Search for the cell housing the specified text and yield its (x, y) center coordinate. 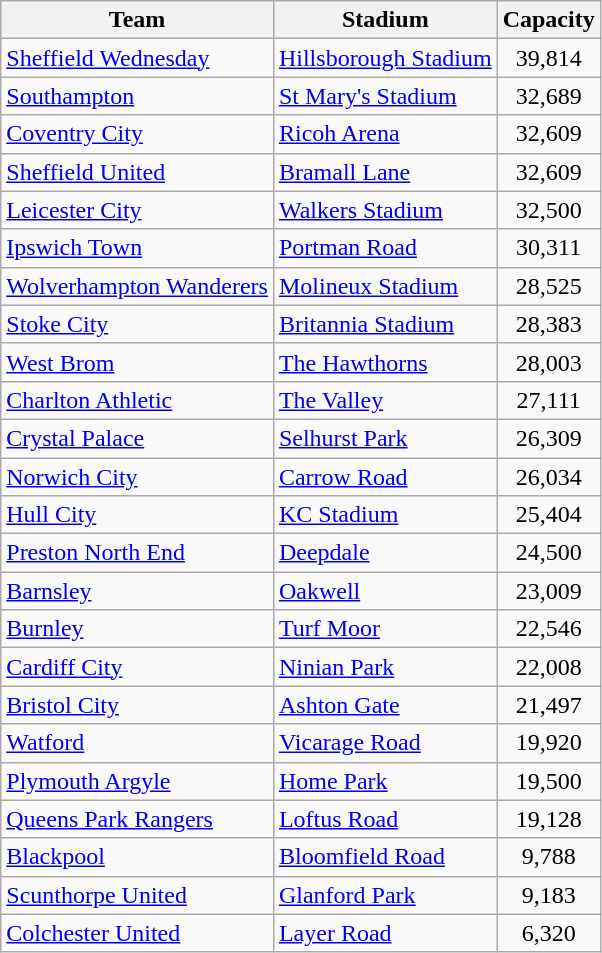
Colchester United (138, 933)
Glanford Park (385, 895)
25,404 (548, 515)
39,814 (548, 58)
Britannia Stadium (385, 324)
32,500 (548, 210)
Watford (138, 743)
22,008 (548, 667)
27,111 (548, 400)
Queens Park Rangers (138, 819)
Ninian Park (385, 667)
Stadium (385, 20)
Ipswich Town (138, 248)
Turf Moor (385, 629)
32,689 (548, 96)
Loftus Road (385, 819)
Wolverhampton Wanderers (138, 286)
Bramall Lane (385, 172)
Deepdale (385, 553)
Home Park (385, 781)
West Brom (138, 362)
6,320 (548, 933)
9,788 (548, 857)
28,525 (548, 286)
Preston North End (138, 553)
Burnley (138, 629)
19,500 (548, 781)
Sheffield United (138, 172)
9,183 (548, 895)
Charlton Athletic (138, 400)
Cardiff City (138, 667)
26,034 (548, 477)
Southampton (138, 96)
30,311 (548, 248)
Carrow Road (385, 477)
Walkers Stadium (385, 210)
Bloomfield Road (385, 857)
22,546 (548, 629)
19,920 (548, 743)
Oakwell (385, 591)
Layer Road (385, 933)
Plymouth Argyle (138, 781)
Scunthorpe United (138, 895)
Selhurst Park (385, 438)
21,497 (548, 705)
Stoke City (138, 324)
KC Stadium (385, 515)
24,500 (548, 553)
The Valley (385, 400)
Barnsley (138, 591)
Capacity (548, 20)
Portman Road (385, 248)
Ashton Gate (385, 705)
Bristol City (138, 705)
Ricoh Arena (385, 134)
Hillsborough Stadium (385, 58)
St Mary's Stadium (385, 96)
26,309 (548, 438)
Sheffield Wednesday (138, 58)
Norwich City (138, 477)
28,003 (548, 362)
Vicarage Road (385, 743)
Blackpool (138, 857)
The Hawthorns (385, 362)
Coventry City (138, 134)
28,383 (548, 324)
Team (138, 20)
Leicester City (138, 210)
Hull City (138, 515)
23,009 (548, 591)
Crystal Palace (138, 438)
19,128 (548, 819)
Molineux Stadium (385, 286)
